Pinpoint the cell where the given text exists, returning its [x, y] midpoint coordinate. 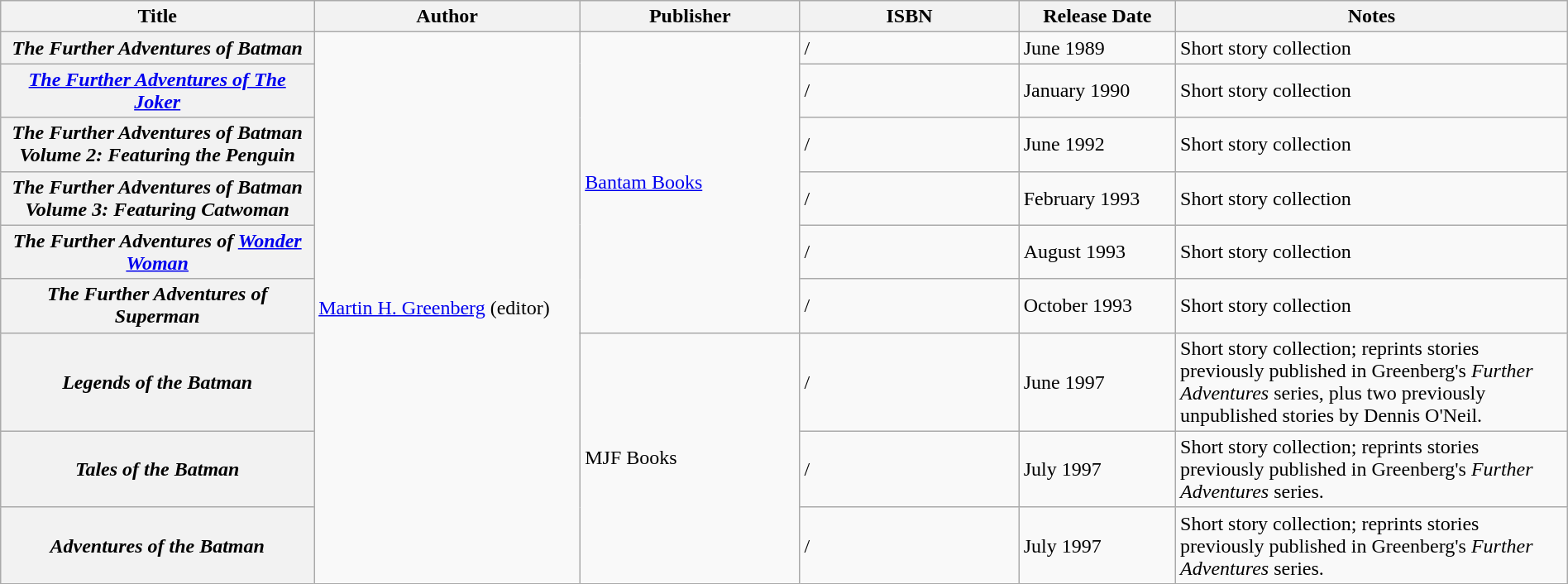
Author [447, 17]
February 1993 [1097, 199]
Title [157, 17]
Notes [1372, 17]
August 1993 [1097, 251]
ISBN [910, 17]
June 1997 [1097, 382]
Tales of the Batman [157, 469]
Adventures of the Batman [157, 545]
The Further Adventures of Superman [157, 306]
June 1992 [1097, 144]
Martin H. Greenberg (editor) [447, 308]
June 1989 [1097, 48]
The Further Adventures of Batman [157, 48]
October 1993 [1097, 306]
The Further Adventures of Wonder Woman [157, 251]
The Further Adventures of The Joker [157, 91]
MJF Books [690, 458]
The Further Adventures of Batman Volume 3: Featuring Catwoman [157, 199]
January 1990 [1097, 91]
Legends of the Batman [157, 382]
Bantam Books [690, 182]
Release Date [1097, 17]
The Further Adventures of Batman Volume 2: Featuring the Penguin [157, 144]
Publisher [690, 17]
